Extract the (x, y) coordinate from the center of the cell holding the provided text.  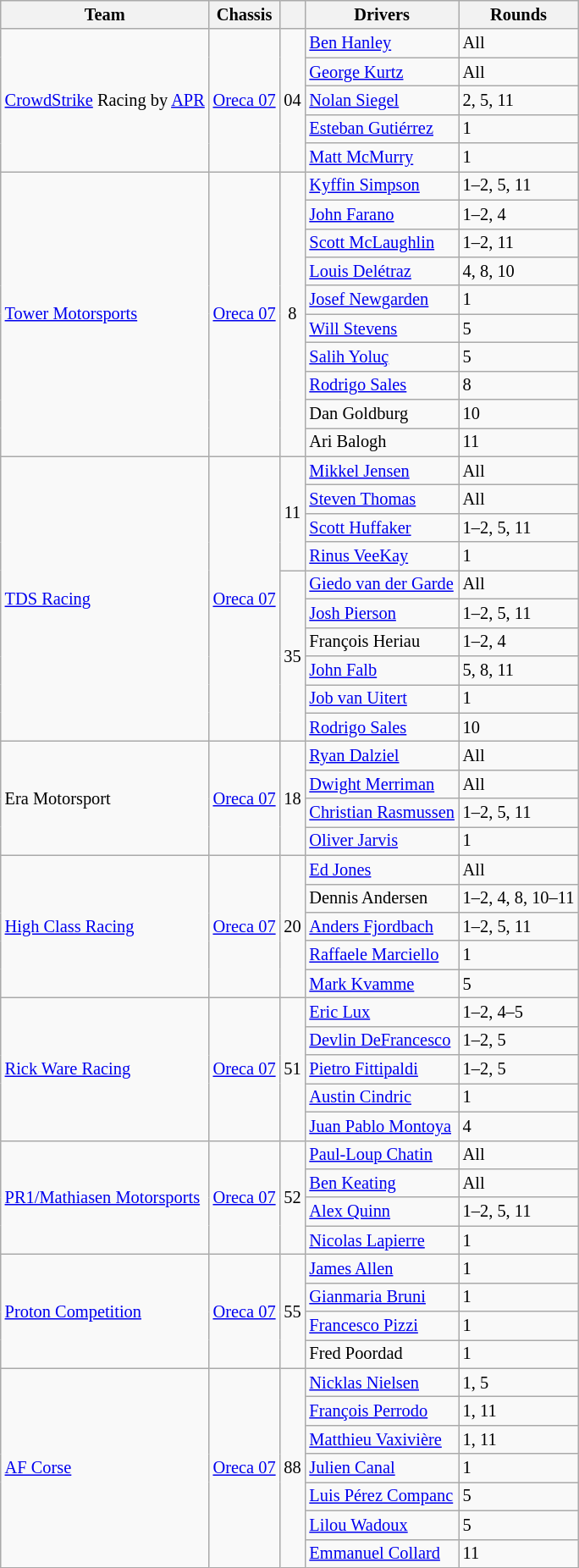
Austin Cindric (381, 1097)
Era Motorsport (105, 798)
Esteban Gutiérrez (381, 129)
Tower Motorsports (105, 313)
Job van Uitert (381, 698)
Rick Ware Racing (105, 1068)
Mikkel Jensen (381, 471)
35 (292, 655)
Ben Keating (381, 1183)
Josef Newgarden (381, 300)
Matt McMurry (381, 157)
Nicklas Nielsen (381, 1383)
4, 8, 10 (518, 271)
Scott Huffaker (381, 527)
51 (292, 1068)
Giedo van der Garde (381, 584)
Nicolas Lapierre (381, 1240)
Luis Pérez Companc (381, 1496)
TDS Racing (105, 599)
François Heriau (381, 642)
Scott McLaughlin (381, 243)
Kyffin Simpson (381, 185)
Nolan Siegel (381, 100)
Ryan Dalziel (381, 755)
Ari Balogh (381, 442)
John Falb (381, 670)
Oliver Jarvis (381, 841)
1–2, 4, 8, 10–11 (518, 898)
20 (292, 926)
François Perrodo (381, 1411)
52 (292, 1197)
Will Stevens (381, 329)
Team (105, 14)
Proton Competition (105, 1311)
1, 5 (518, 1383)
Salih Yoluç (381, 356)
1–2, 11 (518, 243)
Louis Delétraz (381, 271)
Steven Thomas (381, 499)
Julien Canal (381, 1468)
5, 8, 11 (518, 670)
4 (518, 1126)
John Farano (381, 214)
Christian Rasmussen (381, 813)
Chassis (245, 14)
55 (292, 1311)
Emmanuel Collard (381, 1554)
1–2, 4–5 (518, 1012)
Ed Jones (381, 870)
Drivers (381, 14)
CrowdStrike Racing by APR (105, 100)
Lilou Wadoux (381, 1525)
Raffaele Marciello (381, 955)
Matthieu Vaxivière (381, 1439)
Ben Hanley (381, 43)
Dennis Andersen (381, 898)
Josh Pierson (381, 613)
Devlin DeFrancesco (381, 1041)
George Kurtz (381, 72)
Gianmaria Bruni (381, 1297)
2, 5, 11 (518, 100)
High Class Racing (105, 926)
PR1/Mathiasen Motorsports (105, 1197)
AF Corse (105, 1468)
Francesco Pizzi (381, 1326)
Alex Quinn (381, 1212)
Juan Pablo Montoya (381, 1126)
James Allen (381, 1268)
18 (292, 798)
Pietro Fittipaldi (381, 1069)
Fred Poordad (381, 1354)
Dwight Merriman (381, 784)
Rinus VeeKay (381, 556)
Mark Kvamme (381, 984)
Dan Goldburg (381, 414)
Eric Lux (381, 1012)
Rounds (518, 14)
04 (292, 100)
Anders Fjordbach (381, 926)
88 (292, 1468)
Paul-Loup Chatin (381, 1155)
